Detect which cell encompasses the target text, then output its (x, y) center coordinate. 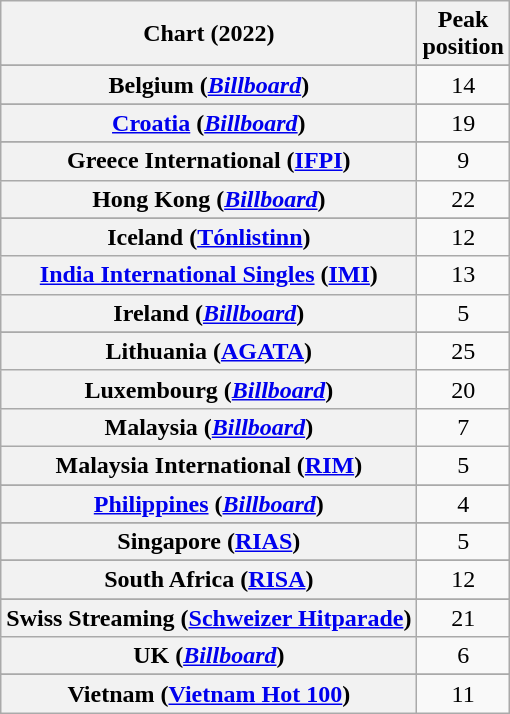
UK (Billboard) (209, 656)
Peakposition (463, 34)
Ireland (Billboard) (209, 313)
Swiss Streaming (Schweizer Hitparade) (209, 618)
7 (463, 427)
South Africa (RISA) (209, 580)
Vietnam (Vietnam Hot 100) (209, 694)
Belgium (Billboard) (209, 85)
22 (463, 199)
6 (463, 656)
9 (463, 161)
Lithuania (AGATA) (209, 351)
25 (463, 351)
20 (463, 389)
Singapore (RIAS) (209, 542)
11 (463, 694)
Croatia (Billboard) (209, 123)
21 (463, 618)
19 (463, 123)
India International Singles (IMI) (209, 275)
Chart (2022) (209, 34)
13 (463, 275)
4 (463, 503)
Philippines (Billboard) (209, 503)
Greece International (IFPI) (209, 161)
Iceland (Tónlistinn) (209, 237)
14 (463, 85)
Luxembourg (Billboard) (209, 389)
Hong Kong (Billboard) (209, 199)
Malaysia International (RIM) (209, 465)
Malaysia (Billboard) (209, 427)
